Determine the [x, y] coordinate at the center of the cell enclosing the given text.  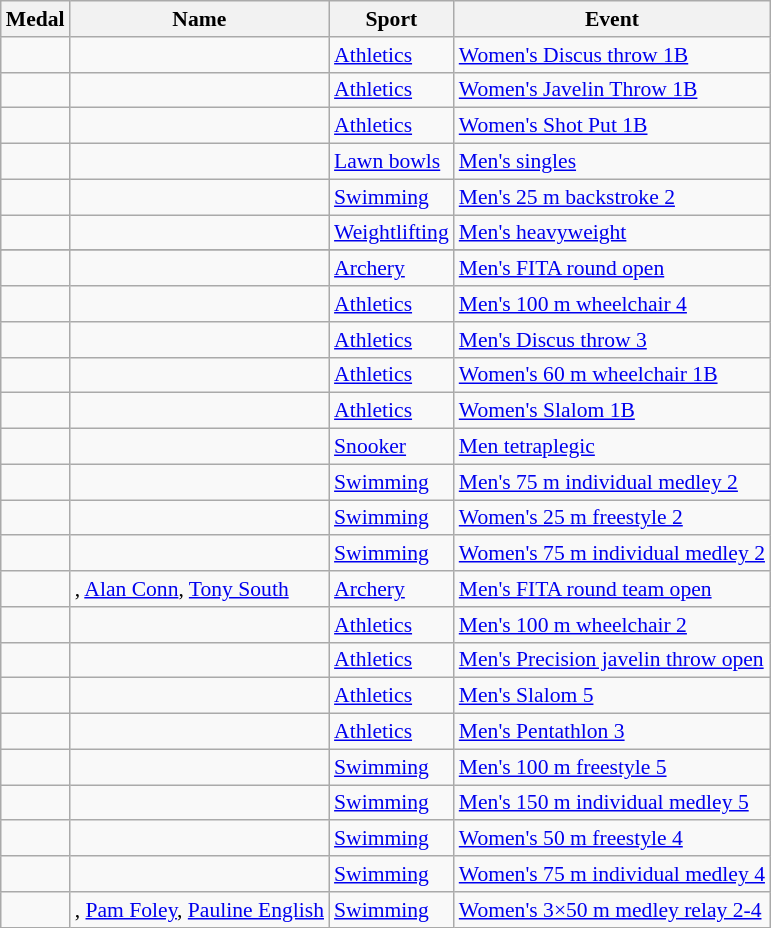
Women's 25 m freestyle 2 [612, 518]
Men's 100 m wheelchair 4 [612, 304]
Men's 100 m wheelchair 2 [612, 625]
Lawn bowls [392, 162]
Women's 3×50 m medley relay 2-4 [612, 910]
, Pam Foley, Pauline English [200, 910]
Men's Precision javelin throw open [612, 660]
Men's 150 m individual medley 5 [612, 803]
Men's FITA round team open [612, 589]
Men's singles [612, 162]
Sport [392, 19]
Women's 75 m individual medley 4 [612, 874]
, Alan Conn, Tony South [200, 589]
Women's Javelin Throw 1B [612, 90]
Snooker [392, 447]
Men's Discus throw 3 [612, 340]
Men's FITA round open [612, 269]
Men's Slalom 5 [612, 696]
Weightlifting [392, 233]
Men's Pentathlon 3 [612, 732]
Men's heavyweight [612, 233]
Men's 75 m individual medley 2 [612, 482]
Name [200, 19]
Event [612, 19]
Men's 25 m backstroke 2 [612, 197]
Men tetraplegic [612, 447]
Medal [36, 19]
Women's Slalom 1B [612, 411]
Men's 100 m freestyle 5 [612, 767]
Women's 50 m freestyle 4 [612, 839]
Women's 75 m individual medley 2 [612, 554]
Women's Discus throw 1B [612, 55]
Women's Shot Put 1B [612, 126]
Women's 60 m wheelchair 1B [612, 375]
